Pinpoint the cell where the given text exists, returning its (x, y) midpoint coordinate. 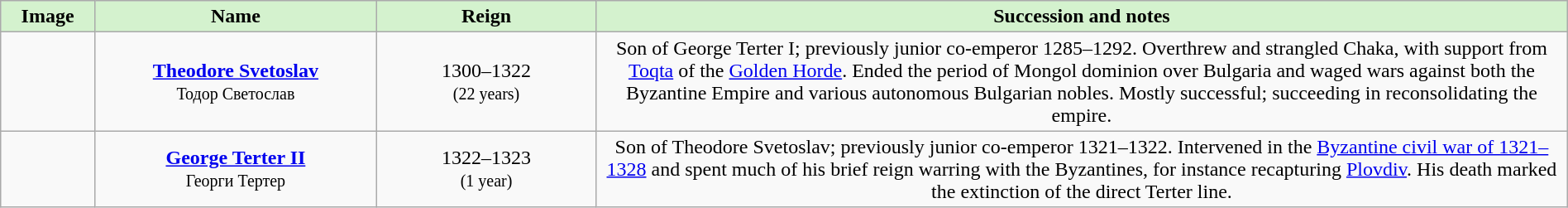
George Terter IIГеорги Тертер (235, 169)
Succession and notes (1082, 17)
1300–1322(22 years) (486, 81)
Name (235, 17)
Image (48, 17)
1322–1323(1 year) (486, 169)
Theodore SvetoslavТодор Светослав (235, 81)
Reign (486, 17)
